Scan for the cell matching the given text and deliver its [X, Y] coordinate at center. 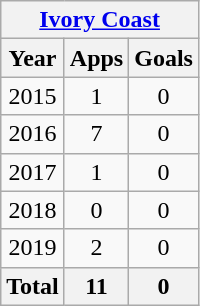
2 [96, 248]
Total [33, 286]
Year [33, 58]
2016 [33, 134]
2015 [33, 96]
2019 [33, 248]
Apps [96, 58]
2017 [33, 172]
7 [96, 134]
Goals [164, 58]
Ivory Coast [100, 20]
2018 [33, 210]
11 [96, 286]
